Output the (X, Y) coordinate of the center of the cell containing the given text.  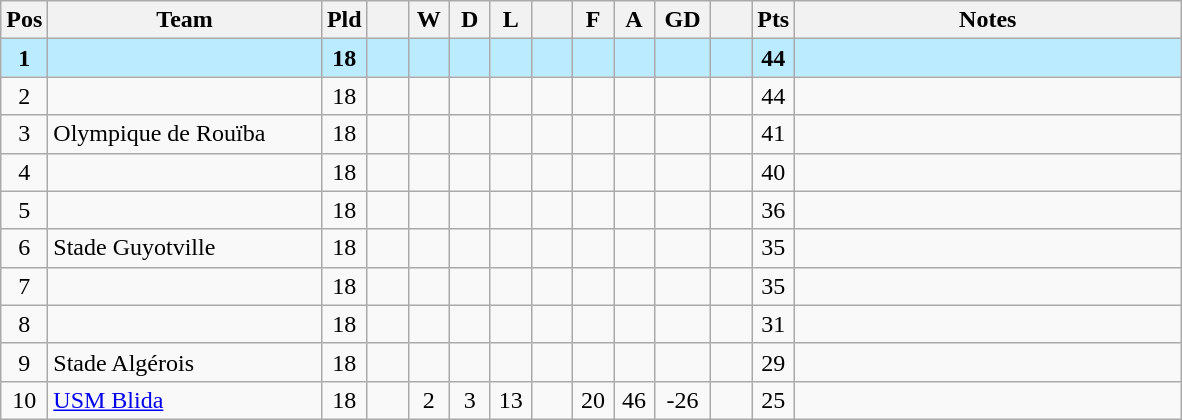
USM Blida (185, 400)
4 (24, 172)
20 (592, 400)
31 (774, 324)
10 (24, 400)
8 (24, 324)
W (428, 20)
D (470, 20)
Pos (24, 20)
9 (24, 362)
F (592, 20)
1 (24, 58)
41 (774, 134)
46 (634, 400)
29 (774, 362)
Stade Algérois (185, 362)
Olympique de Rouïba (185, 134)
36 (774, 210)
-26 (683, 400)
40 (774, 172)
13 (510, 400)
Stade Guyotville (185, 248)
6 (24, 248)
Pld (344, 20)
Notes (988, 20)
L (510, 20)
GD (683, 20)
5 (24, 210)
25 (774, 400)
Team (185, 20)
A (634, 20)
Pts (774, 20)
7 (24, 286)
